Pinpoint the cell where the given text exists, returning its [x, y] midpoint coordinate. 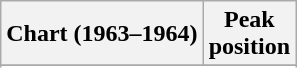
Peakposition [249, 34]
Chart (1963–1964) [102, 34]
